Identify which cell holds the provided text, then report its [X, Y] central coordinate. 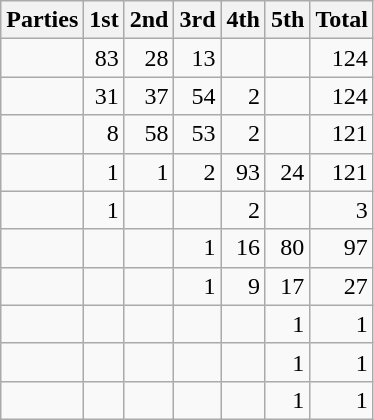
80 [287, 248]
31 [104, 96]
3 [342, 210]
3rd [198, 20]
5th [287, 20]
24 [287, 172]
54 [198, 96]
97 [342, 248]
1st [104, 20]
37 [149, 96]
2nd [149, 20]
27 [342, 286]
17 [287, 286]
8 [104, 134]
58 [149, 134]
93 [243, 172]
13 [198, 58]
9 [243, 286]
16 [243, 248]
Parties [42, 20]
4th [243, 20]
28 [149, 58]
Total [342, 20]
53 [198, 134]
83 [104, 58]
